Determine the (X, Y) coordinate at the center of the cell enclosing the given text.  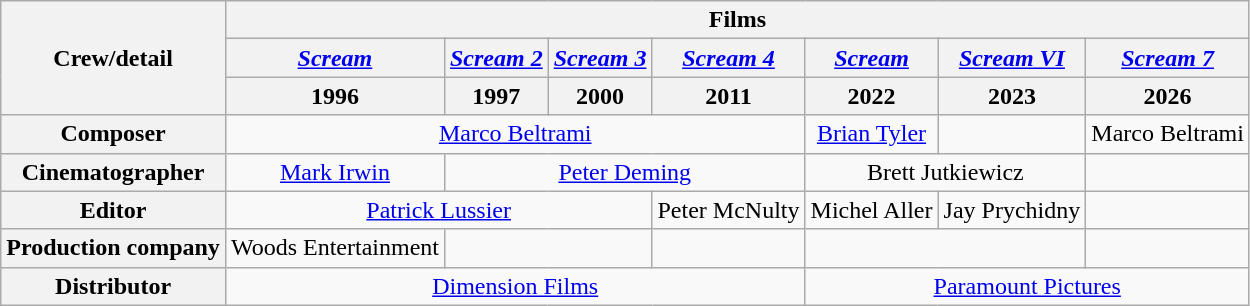
Brian Tyler (872, 134)
Paramount Pictures (1027, 286)
Michel Aller (872, 210)
Dimension Films (515, 286)
Distributor (114, 286)
Brett Jutkiewicz (946, 172)
Peter Deming (624, 172)
2023 (1012, 96)
1997 (496, 96)
Films (737, 20)
Woods Entertainment (334, 248)
2000 (600, 96)
2011 (728, 96)
Cinematographer (114, 172)
2026 (1168, 96)
Production company (114, 248)
Scream 7 (1168, 58)
Patrick Lussier (438, 210)
Composer (114, 134)
Peter McNulty (728, 210)
1996 (334, 96)
Scream 4 (728, 58)
Scream VI (1012, 58)
2022 (872, 96)
Scream 2 (496, 58)
Jay Prychidny (1012, 210)
Editor (114, 210)
Crew/detail (114, 58)
Mark Irwin (334, 172)
Scream 3 (600, 58)
